Search for the cell housing the specified text and yield its (X, Y) center coordinate. 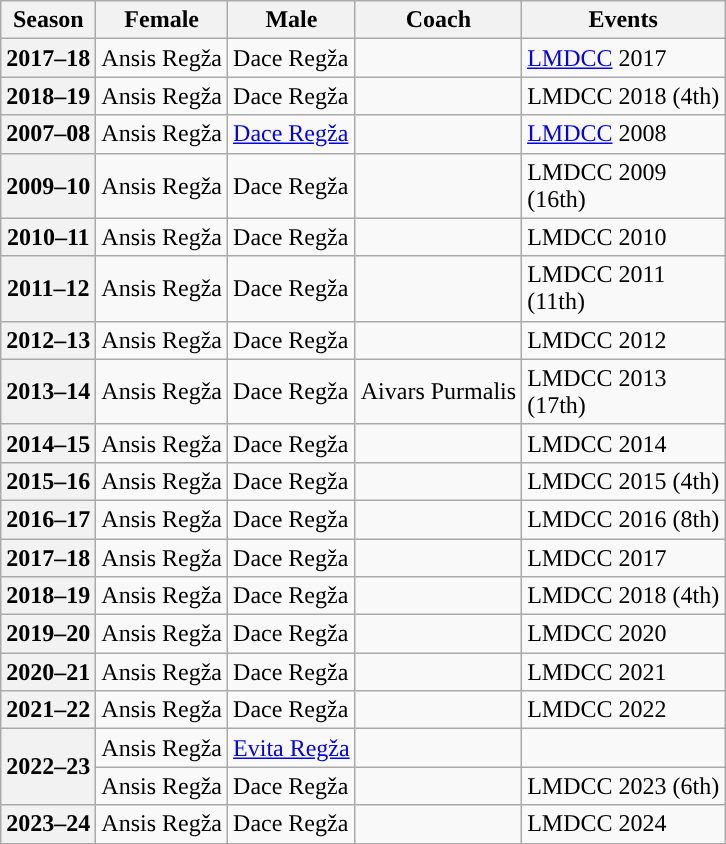
2013–14 (48, 392)
2011–12 (48, 288)
2022–23 (48, 767)
2016–17 (48, 519)
LMDCC 2016 (8th) (624, 519)
LMDCC 2011 (11th) (624, 288)
2021–22 (48, 710)
2012–13 (48, 340)
LMDCC 2024 (624, 824)
Male (292, 20)
LMDCC 2010 (624, 237)
LMDCC 2009 (16th) (624, 186)
LMDCC 2013 (17th) (624, 392)
Female (162, 20)
LMDCC 2014 (624, 443)
2019–20 (48, 634)
LMDCC 2021 (624, 672)
LMDCC 2020 (624, 634)
2010–11 (48, 237)
Coach (438, 20)
LMDCC 2012 (624, 340)
Season (48, 20)
LMDCC 2008 (624, 134)
2014–15 (48, 443)
Events (624, 20)
LMDCC 2015 (4th) (624, 481)
2007–08 (48, 134)
LMDCC 2022 (624, 710)
2015–16 (48, 481)
2023–24 (48, 824)
2020–21 (48, 672)
Evita Regža (292, 748)
2009–10 (48, 186)
Aivars Purmalis (438, 392)
LMDCC 2023 (6th) (624, 786)
